Determine the [X, Y] coordinate at the center of the cell enclosing the given text.  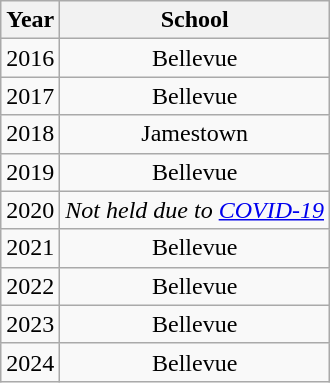
Jamestown [195, 134]
2021 [30, 248]
2022 [30, 286]
School [195, 20]
2019 [30, 172]
2020 [30, 210]
2024 [30, 362]
Year [30, 20]
2018 [30, 134]
2017 [30, 96]
2016 [30, 58]
2023 [30, 324]
Not held due to COVID-19 [195, 210]
